Identify which cell holds the provided text, then report its (X, Y) central coordinate. 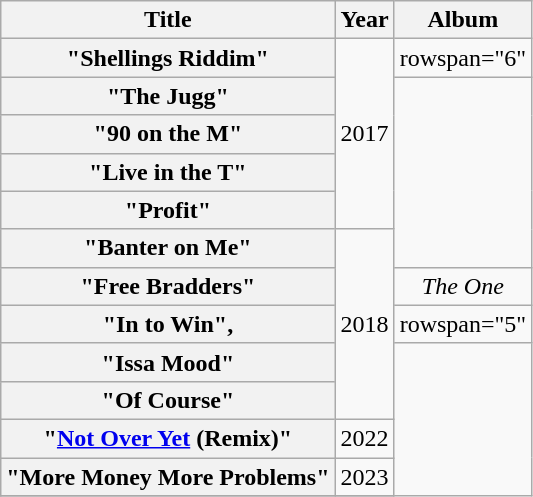
"Free Bradders" (168, 286)
"Shellings Riddim" (168, 58)
"In to Win", (168, 324)
"Of Course" (168, 400)
Album (463, 20)
"Banter on Me" (168, 248)
2022 (364, 438)
"More Money More Problems" (168, 477)
2017 (364, 134)
rowspan="6" (463, 58)
"Profit" (168, 210)
"90 on the M" (168, 134)
"Issa Mood" (168, 362)
"The Jugg" (168, 96)
Title (168, 20)
"Live in the T" (168, 172)
2023 (364, 477)
"Not Over Yet (Remix)" (168, 438)
2018 (364, 324)
The One (463, 286)
Year (364, 20)
rowspan="5" (463, 324)
